Pinpoint the cell where the given text exists, returning its (x, y) midpoint coordinate. 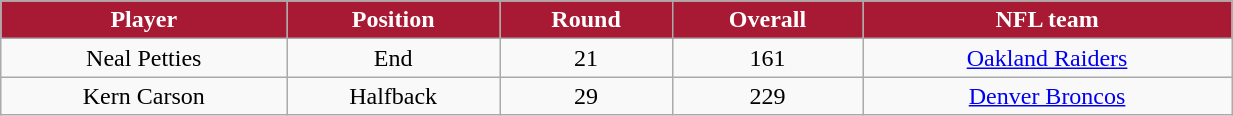
Halfback (394, 96)
Position (394, 20)
End (394, 58)
Round (586, 20)
29 (586, 96)
Oakland Raiders (1046, 58)
Kern Carson (144, 96)
229 (768, 96)
Denver Broncos (1046, 96)
Neal Petties (144, 58)
21 (586, 58)
161 (768, 58)
Overall (768, 20)
NFL team (1046, 20)
Player (144, 20)
